Return the [x, y] coordinate for the center point of the cell that contains the specified text.  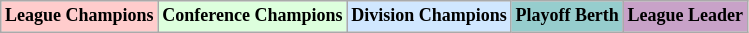
Conference Champions [252, 16]
Division Champions [429, 16]
League Leader [685, 16]
League Champions [80, 16]
Playoff Berth [567, 16]
